Provide the (X, Y) coordinate of the cell's center where the given text is located.  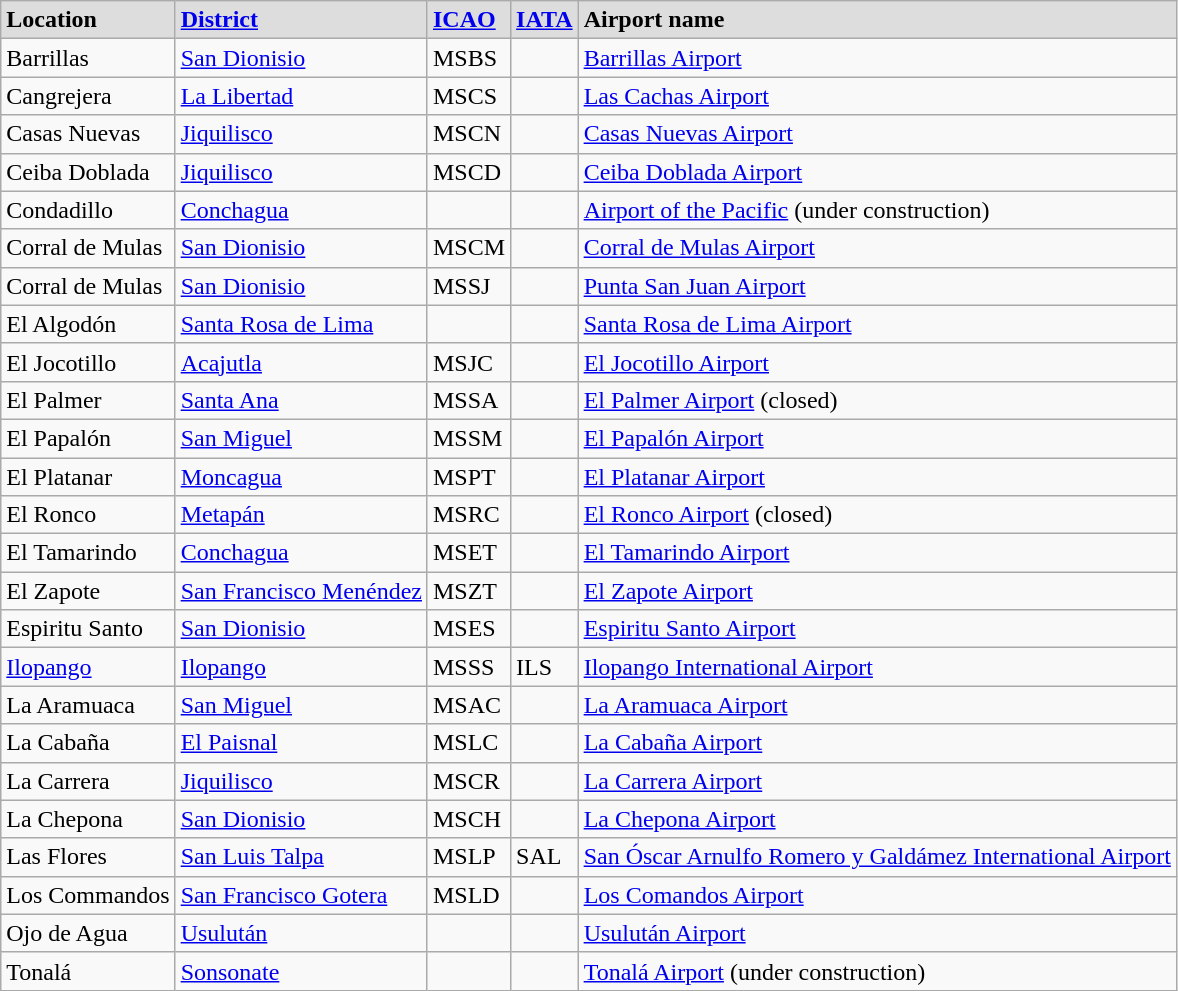
Las Flores (88, 857)
Airport of the Pacific (under construction) (877, 210)
MSCD (468, 172)
El Palmer (88, 400)
El Zapote Airport (877, 591)
Punta San Juan Airport (877, 286)
Ceiba Doblada Airport (877, 172)
La Cabaña (88, 743)
MSSS (468, 667)
El Jocotillo Airport (877, 362)
El Papalón Airport (877, 438)
El Algodón (88, 324)
El Tamarindo Airport (877, 553)
ICAO (468, 20)
El Tamarindo (88, 553)
SAL (545, 857)
La Cabaña Airport (877, 743)
San Francisco Gotera (301, 895)
La Carrera (88, 781)
Tonalá Airport (under construction) (877, 971)
Ceiba Doblada (88, 172)
Espiritu Santo Airport (877, 629)
MSZT (468, 591)
El Platanar (88, 477)
MSRC (468, 515)
Los Comandos Airport (877, 895)
ILS (545, 667)
San Luis Talpa (301, 857)
MSCR (468, 781)
El Ronco (88, 515)
MSLC (468, 743)
Corral de Mulas Airport (877, 248)
MSCN (468, 134)
Acajutla (301, 362)
Airport name (877, 20)
Cangrejera (88, 96)
Las Cachas Airport (877, 96)
IATA (545, 20)
El Ronco Airport (closed) (877, 515)
MSJC (468, 362)
San Óscar Arnulfo Romero y Galdámez International Airport (877, 857)
MSLP (468, 857)
MSSM (468, 438)
El Papalón (88, 438)
MSCM (468, 248)
MSBS (468, 58)
MSSA (468, 400)
Barrillas Airport (877, 58)
District (301, 20)
Casas Nuevas (88, 134)
MSSJ (468, 286)
Sonsonate (301, 971)
Casas Nuevas Airport (877, 134)
MSLD (468, 895)
El Paisnal (301, 743)
Tonalá (88, 971)
El Zapote (88, 591)
Ojo de Agua (88, 933)
MSCH (468, 819)
Usulután Airport (877, 933)
La Chepona Airport (877, 819)
Santa Ana (301, 400)
MSPT (468, 477)
Location (88, 20)
MSES (468, 629)
La Aramuaca (88, 705)
Barrillas (88, 58)
MSAC (468, 705)
Ilopango International Airport (877, 667)
MSET (468, 553)
La Carrera Airport (877, 781)
La Aramuaca Airport (877, 705)
La Chepona (88, 819)
El Platanar Airport (877, 477)
Santa Rosa de Lima Airport (877, 324)
Usulután (301, 933)
San Francisco Menéndez (301, 591)
Santa Rosa de Lima (301, 324)
El Palmer Airport (closed) (877, 400)
MSCS (468, 96)
Condadillo (88, 210)
Los Commandos (88, 895)
Metapán (301, 515)
La Libertad (301, 96)
Espiritu Santo (88, 629)
El Jocotillo (88, 362)
Moncagua (301, 477)
